Output the (X, Y) coordinate of the center of the cell containing the given text.  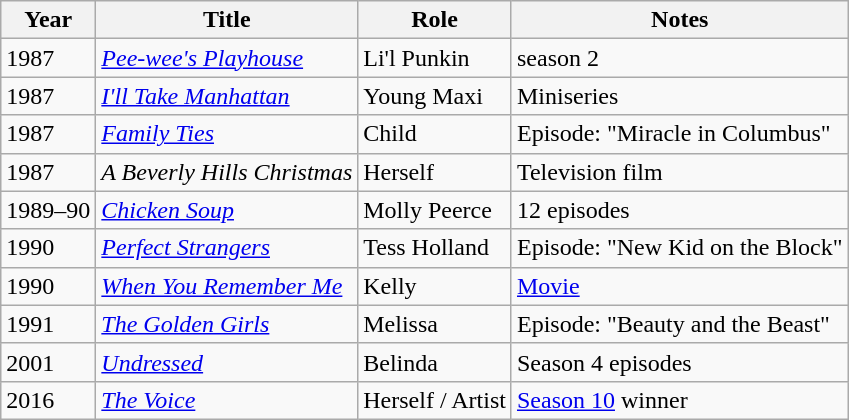
1989–90 (48, 210)
Television film (680, 172)
2001 (48, 362)
Miniseries (680, 96)
I'll Take Manhattan (227, 96)
Notes (680, 20)
Undressed (227, 362)
1991 (48, 324)
12 episodes (680, 210)
season 2 (680, 58)
Year (48, 20)
Kelly (435, 286)
Season 4 episodes (680, 362)
Herself / Artist (435, 400)
2016 (48, 400)
The Golden Girls (227, 324)
Belinda (435, 362)
Title (227, 20)
Role (435, 20)
Herself (435, 172)
Perfect Strangers (227, 248)
Movie (680, 286)
Li'l Punkin (435, 58)
Molly Peerce (435, 210)
When You Remember Me (227, 286)
Family Ties (227, 134)
Melissa (435, 324)
Chicken Soup (227, 210)
Episode: "Miracle in Columbus" (680, 134)
The Voice (227, 400)
Pee-wee's Playhouse (227, 58)
Episode: "New Kid on the Block" (680, 248)
Tess Holland (435, 248)
Episode: "Beauty and the Beast" (680, 324)
Young Maxi (435, 96)
Season 10 winner (680, 400)
Child (435, 134)
A Beverly Hills Christmas (227, 172)
